Find where the given text appears and provide that cell's center as [x, y] coordinate. 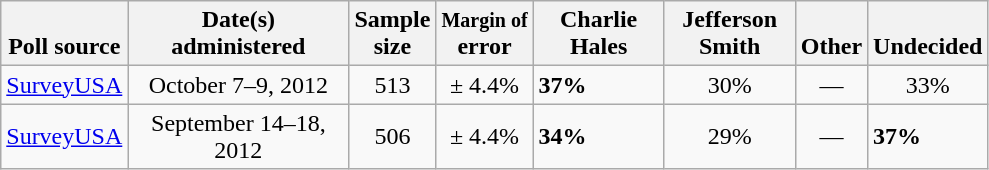
September 14–18, 2012 [238, 136]
513 [392, 85]
Samplesize [392, 34]
Undecided [928, 34]
Margin oferror [484, 34]
506 [392, 136]
33% [928, 85]
30% [730, 85]
29% [730, 136]
34% [598, 136]
Poll source [64, 34]
JeffersonSmith [730, 34]
Date(s)administered [238, 34]
CharlieHales [598, 34]
October 7–9, 2012 [238, 85]
Other [831, 34]
